Return (X, Y) of the center of cell containing provided text 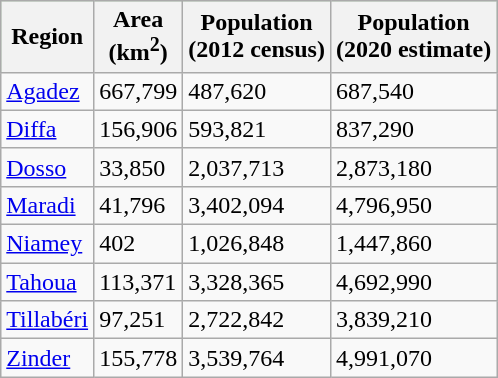
593,821 (257, 129)
2,037,713 (257, 167)
3,539,764 (257, 358)
4,991,070 (413, 358)
97,251 (138, 320)
402 (138, 244)
Diffa (48, 129)
3,839,210 (413, 320)
Tahoua (48, 282)
4,692,990 (413, 282)
156,906 (138, 129)
Maradi (48, 205)
3,402,094 (257, 205)
667,799 (138, 91)
155,778 (138, 358)
687,540 (413, 91)
487,620 (257, 91)
4,796,950 (413, 205)
Zinder (48, 358)
2,722,842 (257, 320)
837,290 (413, 129)
1,026,848 (257, 244)
Tillabéri (48, 320)
3,328,365 (257, 282)
41,796 (138, 205)
Dosso (48, 167)
113,371 (138, 282)
Population(2020 estimate) (413, 37)
Niamey (48, 244)
Agadez (48, 91)
Population (2012 census) (257, 37)
Area (km2) (138, 37)
33,850 (138, 167)
Region (48, 37)
1,447,860 (413, 244)
2,873,180 (413, 167)
